Detect which cell encompasses the target text, then output its [X, Y] center coordinate. 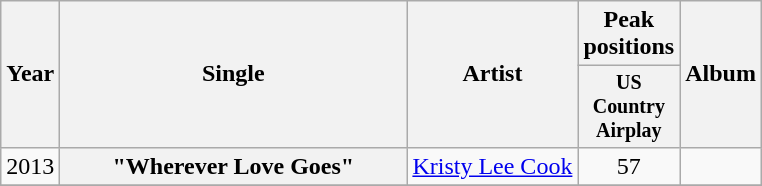
Single [234, 74]
Album [721, 74]
Year [30, 74]
Artist [492, 74]
2013 [30, 166]
"Wherever Love Goes" [234, 166]
US Country Airplay [629, 106]
57 [629, 166]
Kristy Lee Cook [492, 166]
Peak positions [629, 34]
